Identify which cell holds the provided text, then report its [X, Y] central coordinate. 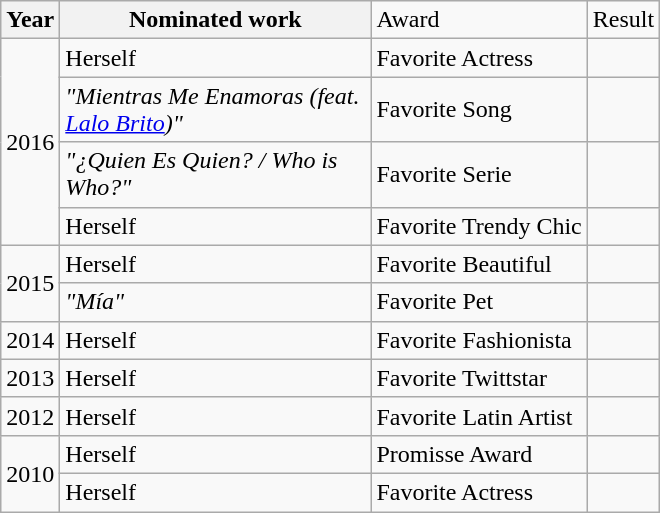
Favorite Pet [479, 302]
2015 [30, 283]
Favorite Fashionista [479, 340]
2013 [30, 378]
"Mientras Me Enamoras (feat. Lalo Brito)" [216, 110]
Favorite Serie [479, 174]
2012 [30, 416]
Favorite Song [479, 110]
2014 [30, 340]
Award [479, 20]
Favorite Latin Artist [479, 416]
"¿Quien Es Quien? / Who is Who?" [216, 174]
Year [30, 20]
"Mía" [216, 302]
2010 [30, 473]
Favorite Beautiful [479, 264]
Favorite Twittstar [479, 378]
Promisse Award [479, 454]
Favorite Trendy Chic [479, 226]
Result [623, 20]
2016 [30, 142]
Nominated work [216, 20]
